Pinpoint the cell where the given text exists, returning its [X, Y] midpoint coordinate. 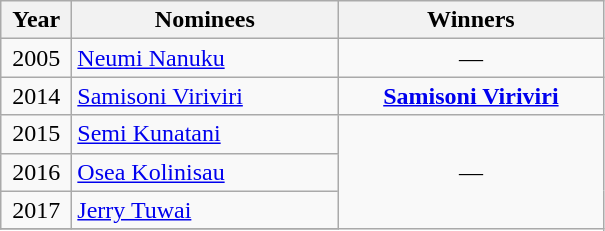
Neumi Nanuku [205, 58]
Year [36, 20]
Winners [471, 20]
Osea Kolinisau [205, 172]
Semi Kunatani [205, 134]
2016 [36, 172]
2015 [36, 134]
2005 [36, 58]
Jerry Tuwai [205, 210]
Nominees [205, 20]
2014 [36, 96]
2017 [36, 210]
